Locate the cell with the specified text and output its [X, Y] center coordinate. 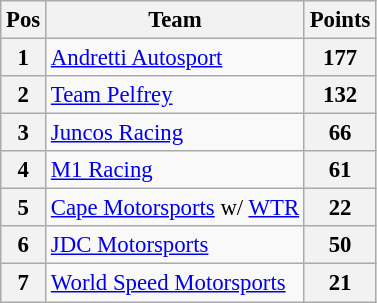
22 [340, 208]
JDC Motorsports [176, 245]
1 [24, 58]
5 [24, 208]
3 [24, 133]
Team [176, 20]
61 [340, 170]
Team Pelfrey [176, 95]
Juncos Racing [176, 133]
177 [340, 58]
66 [340, 133]
2 [24, 95]
132 [340, 95]
50 [340, 245]
World Speed Motorsports [176, 283]
Andretti Autosport [176, 58]
M1 Racing [176, 170]
6 [24, 245]
4 [24, 170]
Cape Motorsports w/ WTR [176, 208]
Points [340, 20]
7 [24, 283]
Pos [24, 20]
21 [340, 283]
